Capture the cell that displays the provided text and extract its (X, Y) central coordinate. 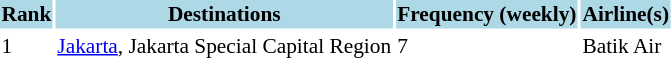
Rank (26, 14)
Airline(s) (626, 14)
Frequency (weekly) (487, 14)
Destinations (224, 14)
